Output the [x, y] coordinate of the center of the cell containing the given text.  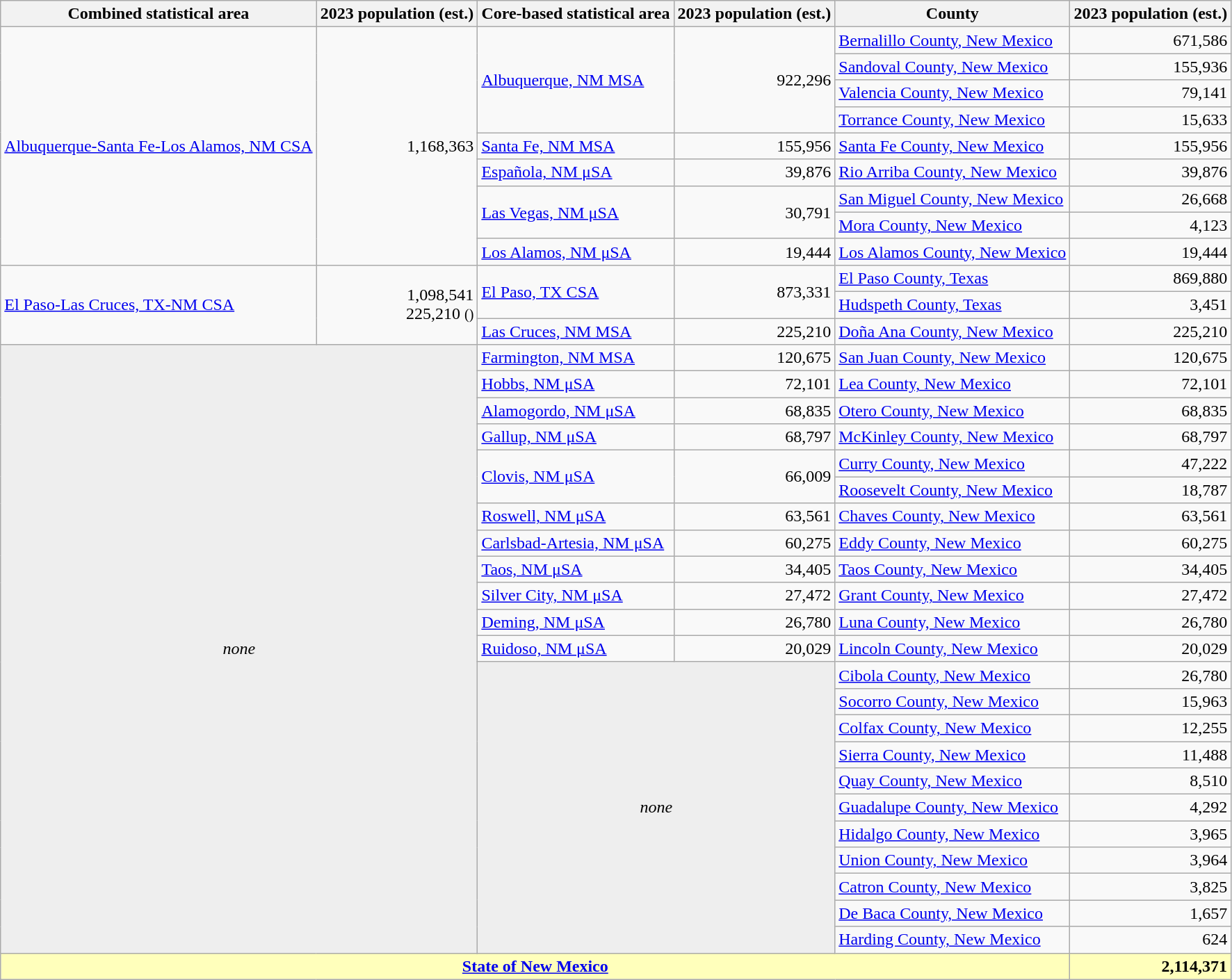
Silver City, NM μSA [576, 596]
McKinley County, New Mexico [953, 437]
Luna County, New Mexico [953, 622]
Combined statistical area [159, 14]
Chaves County, New Mexico [953, 516]
Taos County, New Mexico [953, 569]
3,825 [1151, 887]
66,009 [754, 477]
El Paso County, Texas [953, 278]
Carlsbad-Artesia, NM μSA [576, 543]
Hudspeth County, Texas [953, 304]
3,451 [1151, 304]
Core-based statistical area [576, 14]
State of New Mexico [535, 966]
15,963 [1151, 701]
2,114,371 [1151, 966]
Sandoval County, New Mexico [953, 67]
Torrance County, New Mexico [953, 120]
155,936 [1151, 67]
Gallup, NM μSA [576, 437]
Santa Fe, NM MSA [576, 146]
869,880 [1151, 278]
4,292 [1151, 808]
Farmington, NM MSA [576, 358]
Roosevelt County, New Mexico [953, 490]
1,098,541225,210 () [397, 304]
Doña Ana County, New Mexico [953, 332]
Deming, NM μSA [576, 622]
San Juan County, New Mexico [953, 358]
El Paso, TX CSA [576, 291]
Roswell, NM μSA [576, 516]
Hobbs, NM μSA [576, 384]
Union County, New Mexico [953, 860]
671,586 [1151, 40]
1,168,363 [397, 146]
Guadalupe County, New Mexico [953, 808]
30,791 [754, 212]
Clovis, NM μSA [576, 477]
Albuquerque-Santa Fe-Los Alamos, NM CSA [159, 146]
Albuquerque, NM MSA [576, 80]
Ruidoso, NM μSA [576, 648]
Harding County, New Mexico [953, 940]
Española, NM μSA [576, 172]
12,255 [1151, 728]
Taos, NM μSA [576, 569]
Hidalgo County, New Mexico [953, 834]
3,965 [1151, 834]
Otero County, New Mexico [953, 411]
Lincoln County, New Mexico [953, 648]
79,141 [1151, 93]
8,510 [1151, 781]
624 [1151, 940]
11,488 [1151, 754]
4,123 [1151, 225]
Rio Arriba County, New Mexico [953, 172]
Catron County, New Mexico [953, 887]
Grant County, New Mexico [953, 596]
Las Cruces, NM MSA [576, 332]
Valencia County, New Mexico [953, 93]
Colfax County, New Mexico [953, 728]
26,668 [1151, 199]
18,787 [1151, 490]
Los Alamos County, New Mexico [953, 252]
Bernalillo County, New Mexico [953, 40]
Sierra County, New Mexico [953, 754]
San Miguel County, New Mexico [953, 199]
47,222 [1151, 464]
873,331 [754, 291]
Los Alamos, NM μSA [576, 252]
Mora County, New Mexico [953, 225]
Santa Fe County, New Mexico [953, 146]
922,296 [754, 80]
Quay County, New Mexico [953, 781]
Alamogordo, NM μSA [576, 411]
Socorro County, New Mexico [953, 701]
1,657 [1151, 913]
El Paso-Las Cruces, TX-NM CSA [159, 304]
Cibola County, New Mexico [953, 675]
3,964 [1151, 860]
Lea County, New Mexico [953, 384]
County [953, 14]
Curry County, New Mexico [953, 464]
15,633 [1151, 120]
Las Vegas, NM μSA [576, 212]
Eddy County, New Mexico [953, 543]
De Baca County, New Mexico [953, 913]
